Find where the given text appears and provide that cell's center as (x, y) coordinate. 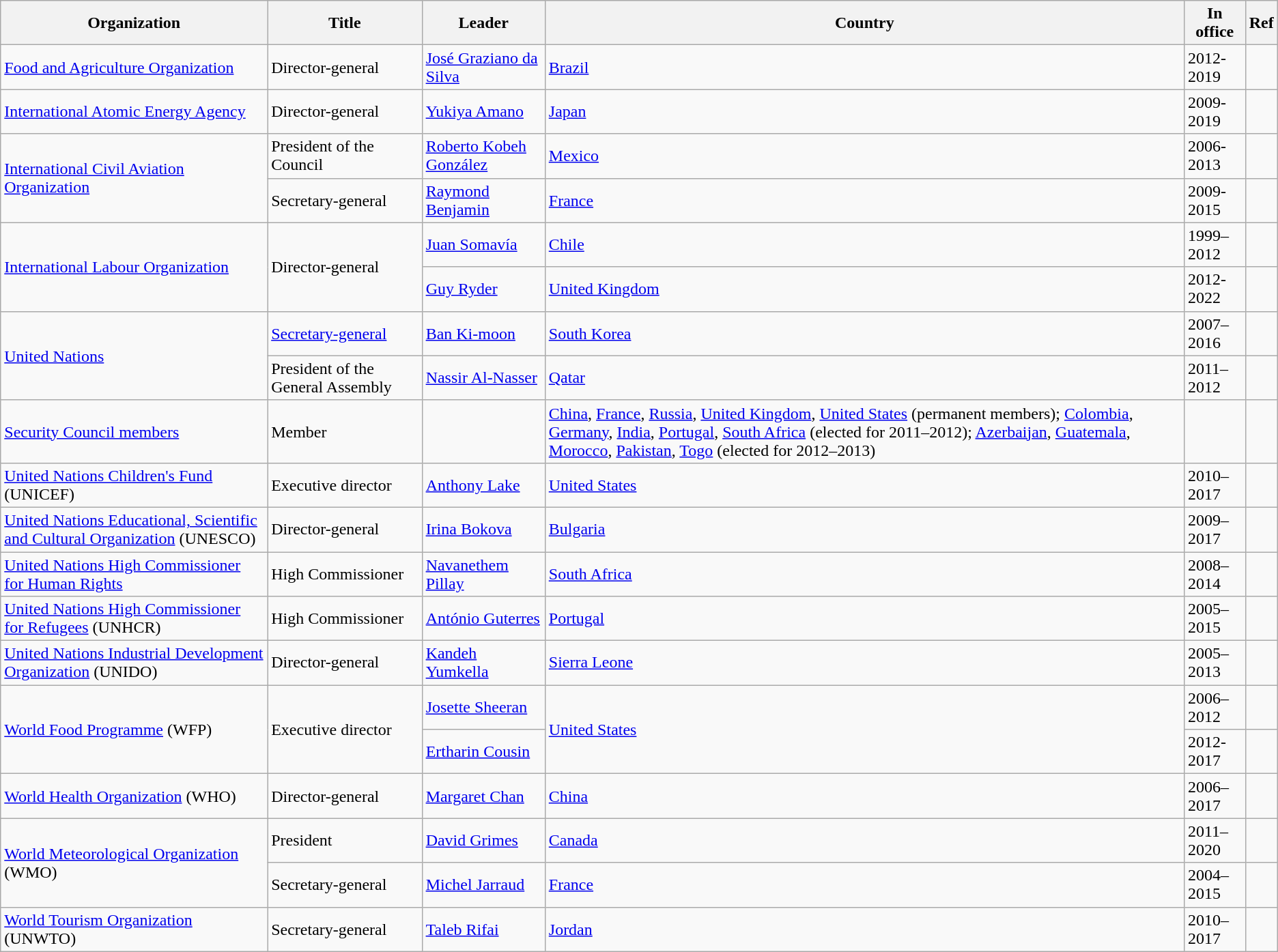
Ref (1262, 23)
Nassir Al-Nasser (483, 378)
José Graziano da Silva (483, 67)
Guy Ryder (483, 289)
Jordan (864, 929)
David Grimes (483, 841)
Qatar (864, 378)
Organization (134, 23)
Margaret Chan (483, 796)
World Meteorological Organization (WMO) (134, 863)
United Nations High Commissioner for Human Rights (134, 573)
2012-2022 (1215, 289)
International Civil Aviation Organization (134, 178)
2005–2015 (1215, 618)
China (864, 796)
2006–2017 (1215, 796)
International Atomic Energy Agency (134, 112)
Security Council members (134, 431)
Anthony Lake (483, 485)
Leader (483, 23)
Ertharin Cousin (483, 752)
2007–2016 (1215, 333)
Member (345, 431)
In office (1215, 23)
Roberto Kobeh González (483, 156)
Food and Agriculture Organization (134, 67)
United Nations High Commissioner for Refugees (UNHCR) (134, 618)
2005–2013 (1215, 663)
Title (345, 23)
Chile (864, 244)
Taleb Rifai (483, 929)
South Korea (864, 333)
2011–2020 (1215, 841)
President (345, 841)
World Health Organization (WHO) (134, 796)
António Guterres (483, 618)
2009-2019 (1215, 112)
Brazil (864, 67)
Ban Ki-moon (483, 333)
International Labour Organization (134, 267)
Japan (864, 112)
Canada (864, 841)
Kandeh Yumkella (483, 663)
United Nations Industrial Development Organization (UNIDO) (134, 663)
Navanethem Pillay (483, 573)
Country (864, 23)
2008–2014 (1215, 573)
2006–2012 (1215, 707)
2009–2017 (1215, 530)
Portugal (864, 618)
Juan Somavía (483, 244)
2011–2012 (1215, 378)
2012-2017 (1215, 752)
Irina Bokova (483, 530)
World Tourism Organization (UNWTO) (134, 929)
Raymond Benjamin (483, 201)
Mexico (864, 156)
United Nations (134, 356)
United Nations Children's Fund (UNICEF) (134, 485)
Josette Sheeran (483, 707)
United Nations Educational, Scientific and Cultural Organization (UNESCO) (134, 530)
Yukiya Amano (483, 112)
2012-2019 (1215, 67)
2006-2013 (1215, 156)
United Kingdom (864, 289)
Bulgaria (864, 530)
South Africa (864, 573)
2004–2015 (1215, 884)
2009-2015 (1215, 201)
World Food Programme (WFP) (134, 730)
Michel Jarraud (483, 884)
Sierra Leone (864, 663)
President of the General Assembly (345, 378)
1999–2012 (1215, 244)
President of the Council (345, 156)
